Search for the cell housing the specified text and yield its [x, y] center coordinate. 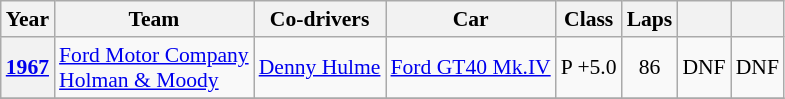
Year [28, 19]
Car [471, 19]
Ford Motor Company Holman & Moody [154, 68]
1967 [28, 68]
Laps [650, 19]
86 [650, 68]
Ford GT40 Mk.IV [471, 68]
Denny Hulme [320, 68]
P +5.0 [589, 68]
Co-drivers [320, 19]
Class [589, 19]
Team [154, 19]
